Return (X, Y) of the center of cell containing provided text 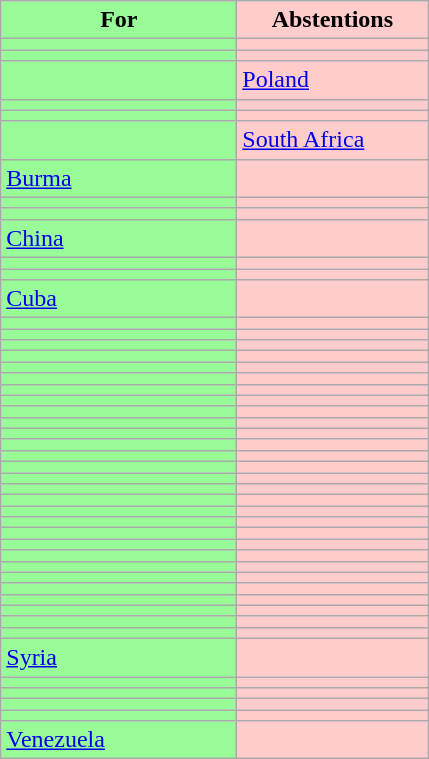
For (119, 20)
Burma (119, 178)
Abstentions (332, 20)
South Africa (332, 140)
China (119, 238)
Poland (332, 80)
Cuba (119, 299)
Venezuela (119, 740)
Syria (119, 657)
